Identify which cell holds the provided text, then report its [x, y] central coordinate. 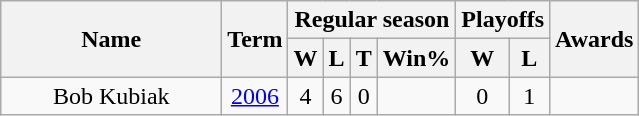
2006 [255, 96]
1 [530, 96]
4 [306, 96]
Awards [594, 39]
6 [336, 96]
Name [112, 39]
Term [255, 39]
Bob Kubiak [112, 96]
Win% [416, 58]
Playoffs [503, 20]
Regular season [372, 20]
T [364, 58]
